From the cell containing the given text, extract its center point as [X, Y] coordinate. 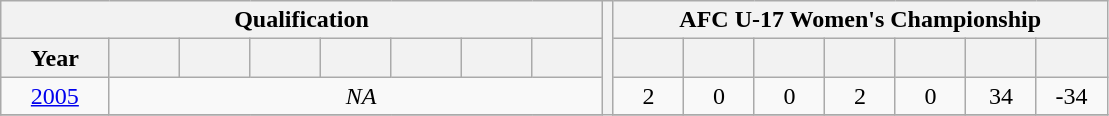
-34 [1072, 96]
AFC U-17 Women's Championship [860, 20]
Qualification [302, 20]
Year [55, 58]
2005 [55, 96]
34 [1001, 96]
NA [361, 96]
